Pinpoint the cell where the given text exists, returning its (X, Y) midpoint coordinate. 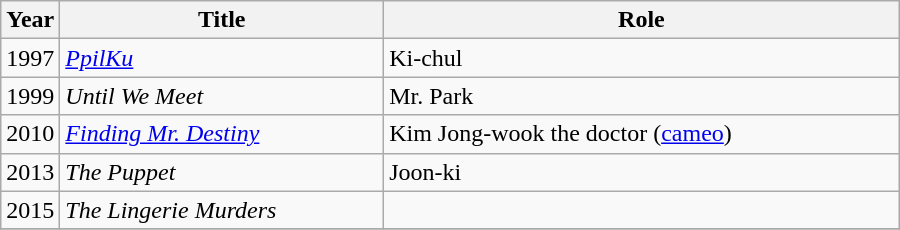
2010 (30, 134)
Mr. Park (642, 96)
2013 (30, 172)
Title (222, 20)
Ki-chul (642, 58)
PpilKu (222, 58)
The Lingerie Murders (222, 210)
Finding Mr. Destiny (222, 134)
Kim Jong-wook the doctor (cameo) (642, 134)
Role (642, 20)
Joon-ki (642, 172)
1999 (30, 96)
2015 (30, 210)
Until We Meet (222, 96)
The Puppet (222, 172)
Year (30, 20)
1997 (30, 58)
